Output the [x, y] coordinate of the center of the cell containing the given text.  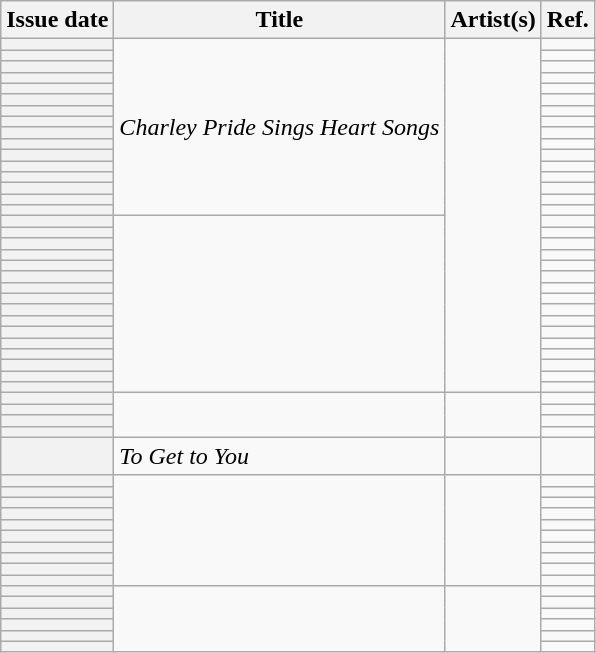
Charley Pride Sings Heart Songs [280, 128]
Issue date [58, 20]
Artist(s) [493, 20]
To Get to You [280, 456]
Ref. [568, 20]
Title [280, 20]
